Identify which cell holds the provided text, then report its (x, y) central coordinate. 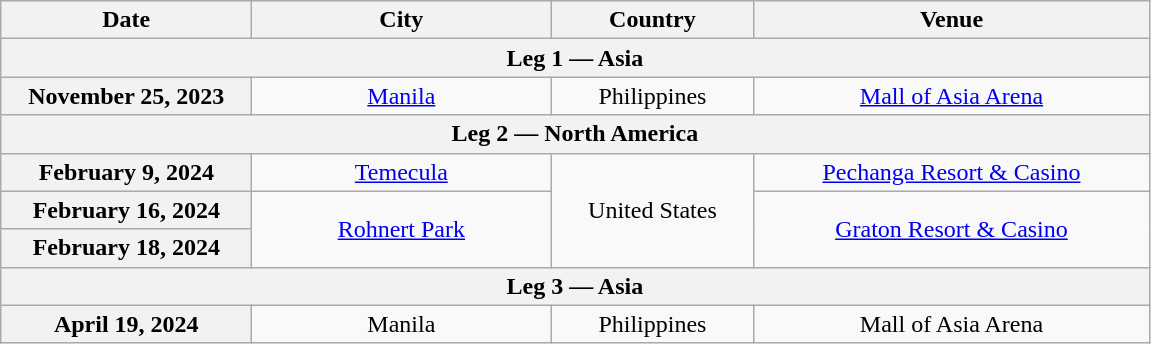
February 18, 2024 (126, 248)
United States (652, 210)
City (402, 20)
Graton Resort & Casino (952, 229)
Temecula (402, 172)
April 19, 2024 (126, 324)
Rohnert Park (402, 229)
Venue (952, 20)
Date (126, 20)
Pechanga Resort & Casino (952, 172)
February 16, 2024 (126, 210)
February 9, 2024 (126, 172)
November 25, 2023 (126, 96)
Leg 1 — Asia (575, 58)
Leg 3 — Asia (575, 286)
Leg 2 — North America (575, 134)
Country (652, 20)
